Scan for the cell matching the given text and deliver its [X, Y] coordinate at center. 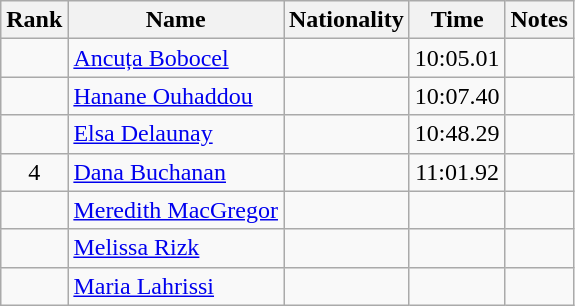
Dana Buchanan [176, 172]
Notes [539, 20]
Time [457, 20]
Elsa Delaunay [176, 134]
Rank [34, 20]
Hanane Ouhaddou [176, 96]
10:05.01 [457, 58]
10:07.40 [457, 96]
4 [34, 172]
Name [176, 20]
10:48.29 [457, 134]
Melissa Rizk [176, 248]
Nationality [347, 20]
Ancuța Bobocel [176, 58]
Meredith MacGregor [176, 210]
11:01.92 [457, 172]
Maria Lahrissi [176, 286]
